Identify which cell holds the provided text, then report its [X, Y] central coordinate. 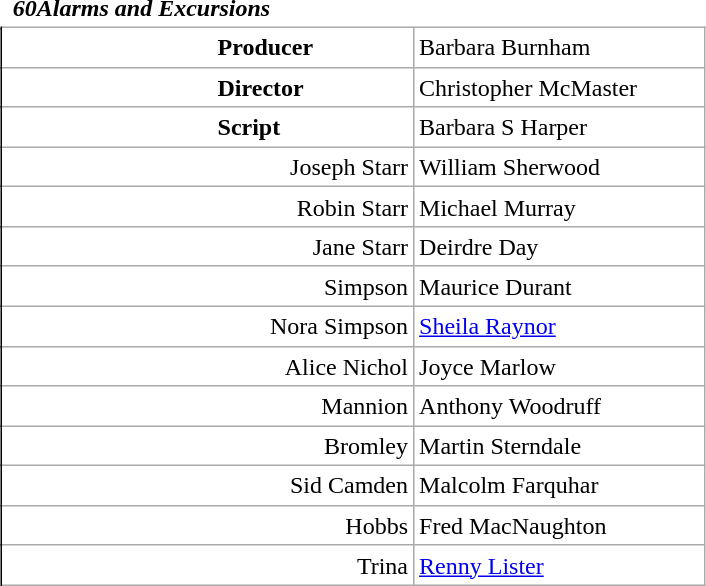
Simpson [208, 286]
Nora Simpson [208, 326]
Barbara S Harper [560, 127]
Maurice Durant [560, 286]
Joseph Starr [208, 167]
Bromley [208, 446]
Martin Sterndale [560, 446]
Anthony Woodruff [560, 406]
Joyce Marlow [560, 366]
Hobbs [208, 525]
Alice Nichol [208, 366]
Malcolm Farquhar [560, 486]
Michael Murray [560, 207]
Fred MacNaughton [560, 525]
Barbara Burnham [560, 47]
William Sherwood [560, 167]
Sheila Raynor [560, 326]
Sid Camden [208, 486]
Christopher McMaster [560, 87]
Jane Starr [208, 247]
Director [208, 87]
Trina [208, 565]
Renny Lister [560, 565]
Script [208, 127]
Producer [208, 47]
Mannion [208, 406]
Robin Starr [208, 207]
Deirdre Day [560, 247]
